From the cell containing the given text, extract its center point as [x, y] coordinate. 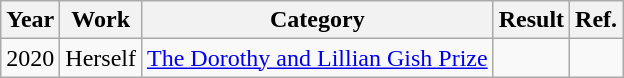
Result [531, 20]
2020 [30, 58]
Work [101, 20]
The Dorothy and Lillian Gish Prize [318, 58]
Year [30, 20]
Herself [101, 58]
Ref. [596, 20]
Category [318, 20]
